Determine the [x, y] coordinate at the center of the cell enclosing the given text.  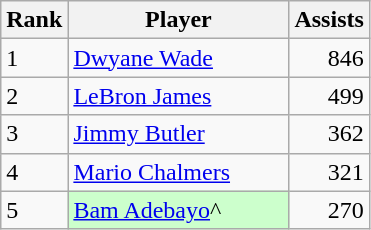
270 [329, 210]
321 [329, 172]
846 [329, 58]
Dwyane Wade [178, 58]
Mario Chalmers [178, 172]
2 [34, 96]
499 [329, 96]
Jimmy Butler [178, 134]
LeBron James [178, 96]
Player [178, 20]
362 [329, 134]
5 [34, 210]
3 [34, 134]
Rank [34, 20]
Bam Adebayo^ [178, 210]
4 [34, 172]
1 [34, 58]
Assists [329, 20]
